Identify which cell holds the provided text, then report its (x, y) central coordinate. 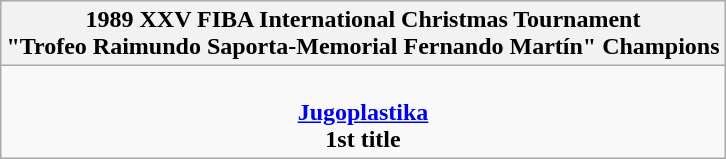
1989 XXV FIBA International Christmas Tournament"Trofeo Raimundo Saporta-Memorial Fernando Martín" Champions (363, 34)
Jugoplastika1st title (363, 112)
